Output the [X, Y] coordinate of the center of the cell containing the given text.  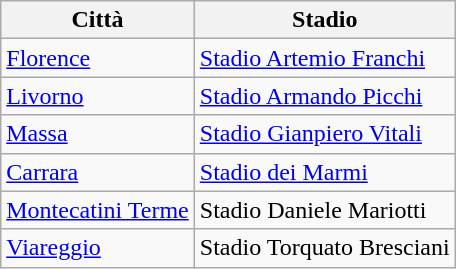
Montecatini Terme [98, 210]
Florence [98, 58]
Stadio Gianpiero Vitali [324, 134]
Stadio Daniele Mariotti [324, 210]
Stadio dei Marmi [324, 172]
Stadio Artemio Franchi [324, 58]
Stadio [324, 20]
Città [98, 20]
Livorno [98, 96]
Stadio Torquato Bresciani [324, 248]
Viareggio [98, 248]
Carrara [98, 172]
Stadio Armando Picchi [324, 96]
Massa [98, 134]
